Locate the cell with the specified text and output its (X, Y) center coordinate. 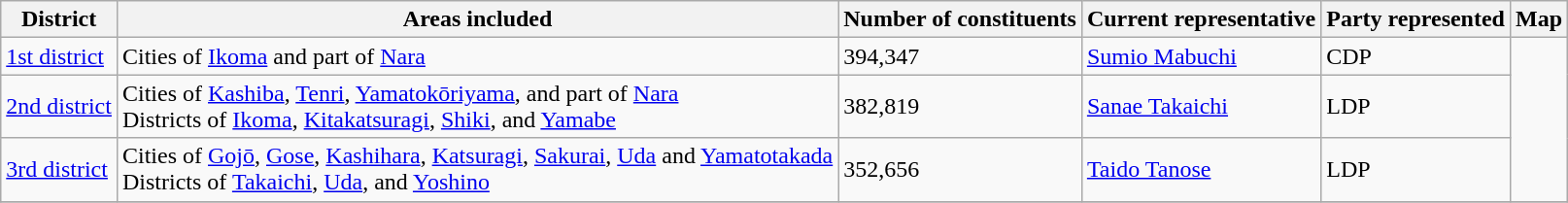
Cities of Ikoma and part of Nara (477, 56)
Taido Tanose (1201, 169)
District (59, 19)
Number of constituents (960, 19)
Current representative (1201, 19)
Sanae Takaichi (1201, 107)
3rd district (59, 169)
2nd district (59, 107)
Sumio Mabuchi (1201, 56)
382,819 (960, 107)
Party represented (1416, 19)
CDP (1416, 56)
1st district (59, 56)
Areas included (477, 19)
Map (1539, 19)
352,656 (960, 169)
Cities of Kashiba, Tenri, Yamatokōriyama, and part of NaraDistricts of Ikoma, Kitakatsuragi, Shiki, and Yamabe (477, 107)
394,347 (960, 56)
Cities of Gojō, Gose, Kashihara, Katsuragi, Sakurai, Uda and YamatotakadaDistricts of Takaichi, Uda, and Yoshino (477, 169)
